Extract the [x, y] coordinate from the center of the cell holding the provided text.  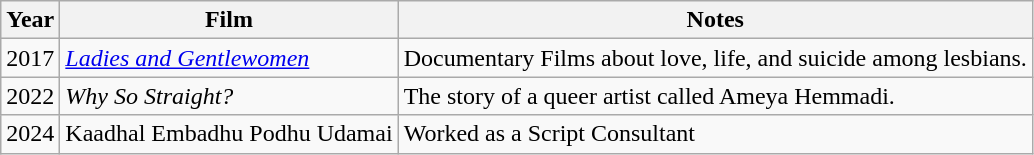
Film [229, 20]
Year [30, 20]
Kaadhal Embadhu Podhu Udamai [229, 134]
Documentary Films about love, life, and suicide among lesbians. [715, 58]
2024 [30, 134]
Why So Straight? [229, 96]
The story of a queer artist called Ameya Hemmadi. [715, 96]
Ladies and Gentlewomen [229, 58]
Notes [715, 20]
2017 [30, 58]
Worked as a Script Consultant [715, 134]
2022 [30, 96]
